Scan for the cell matching the given text and deliver its [X, Y] coordinate at center. 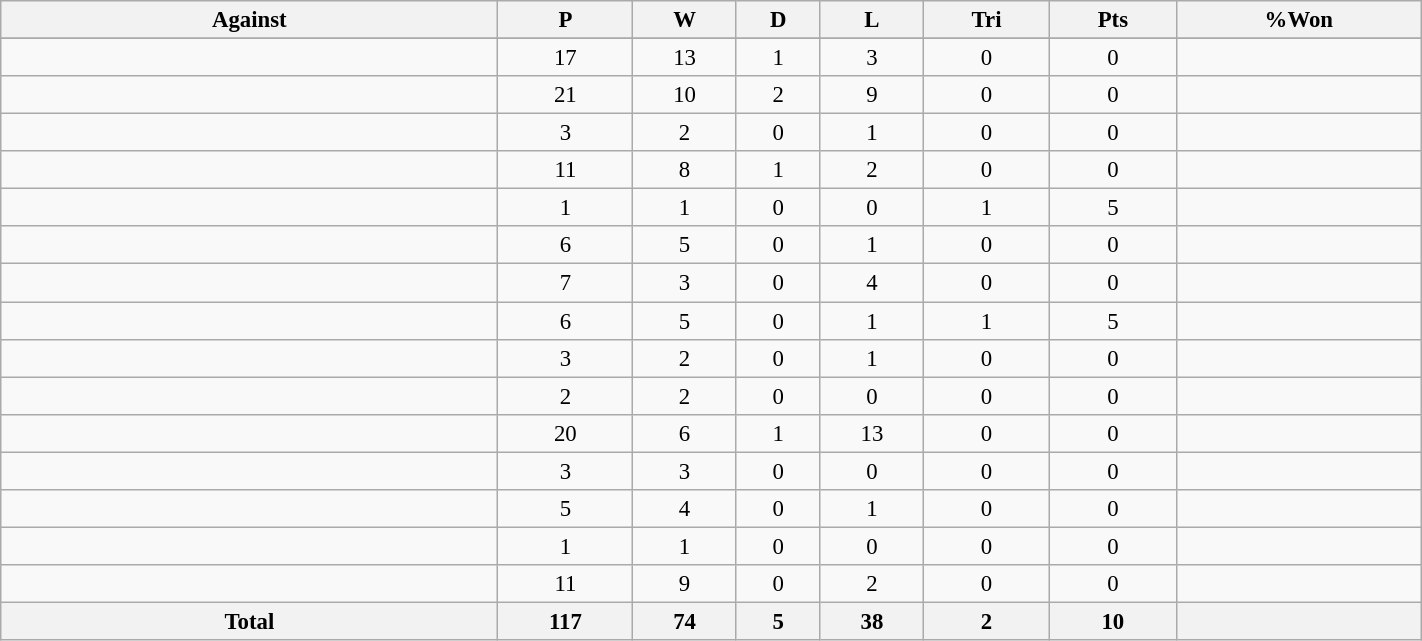
%Won [1298, 20]
D [778, 20]
74 [684, 621]
Tri [987, 20]
Against [250, 20]
Total [250, 621]
L [872, 20]
7 [566, 283]
117 [566, 621]
8 [684, 170]
21 [566, 95]
38 [872, 621]
20 [566, 433]
17 [566, 58]
P [566, 20]
W [684, 20]
Pts [1112, 20]
